Detect which cell encompasses the target text, then output its (X, Y) center coordinate. 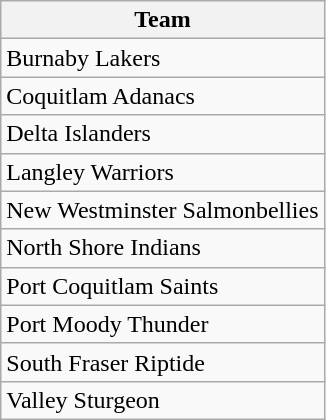
New Westminster Salmonbellies (162, 210)
Port Coquitlam Saints (162, 286)
South Fraser Riptide (162, 362)
Burnaby Lakers (162, 58)
Delta Islanders (162, 134)
Valley Sturgeon (162, 400)
Langley Warriors (162, 172)
Coquitlam Adanacs (162, 96)
Team (162, 20)
North Shore Indians (162, 248)
Port Moody Thunder (162, 324)
